Return the (x, y) coordinate for the center point of the cell that contains the specified text.  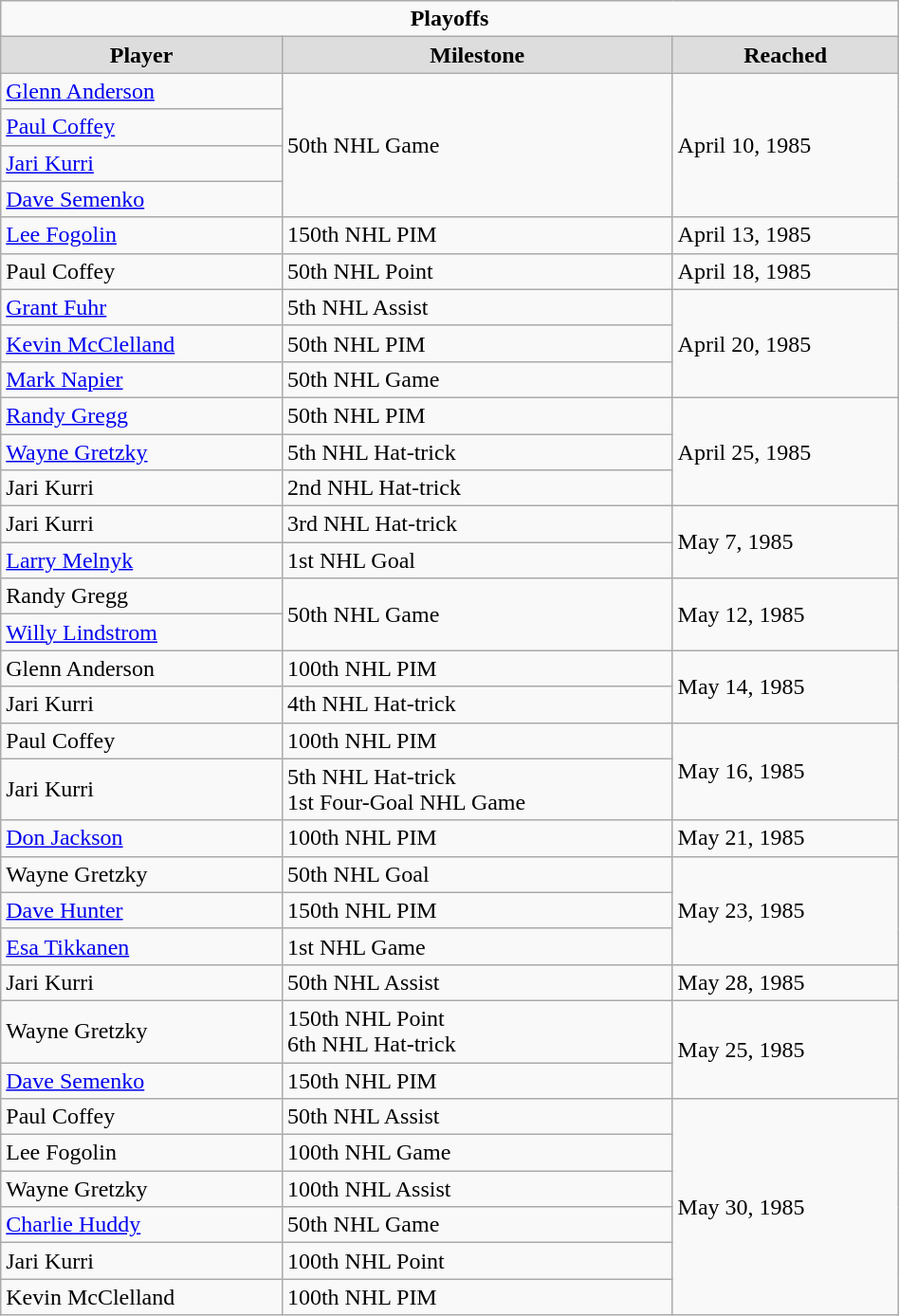
Reached (785, 55)
1st NHL Goal (477, 560)
Don Jackson (142, 838)
May 25, 1985 (785, 1049)
2nd NHL Hat-trick (477, 488)
May 21, 1985 (785, 838)
May 23, 1985 (785, 910)
Dave Hunter (142, 910)
100th NHL Assist (477, 1189)
April 13, 1985 (785, 235)
100th NHL Game (477, 1153)
May 7, 1985 (785, 542)
50th NHL Goal (477, 874)
Mark Napier (142, 379)
Charlie Huddy (142, 1225)
Player (142, 55)
Willy Lindstrom (142, 632)
5th NHL Hat-trick1st Four-Goal NHL Game (477, 789)
May 12, 1985 (785, 614)
150th NHL Point6th NHL Hat-trick (477, 1032)
50th NHL Point (477, 271)
4th NHL Hat-trick (477, 704)
Playoffs (449, 19)
3rd NHL Hat-trick (477, 524)
May 30, 1985 (785, 1207)
Grant Fuhr (142, 307)
5th NHL Assist (477, 307)
April 25, 1985 (785, 451)
Larry Melnyk (142, 560)
Esa Tikkanen (142, 946)
April 18, 1985 (785, 271)
April 20, 1985 (785, 343)
1st NHL Game (477, 946)
5th NHL Hat-trick (477, 452)
May 16, 1985 (785, 772)
May 28, 1985 (785, 982)
100th NHL Point (477, 1261)
Milestone (477, 55)
April 10, 1985 (785, 145)
May 14, 1985 (785, 686)
